From the cell containing the given text, extract its center point as (x, y) coordinate. 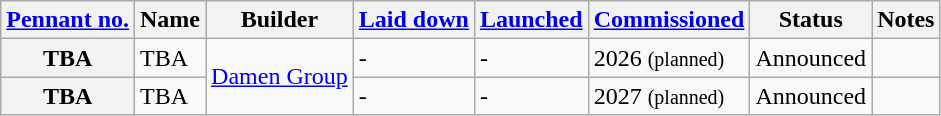
2027 (planned) (669, 96)
Damen Group (280, 77)
Notes (906, 20)
2026 (planned) (669, 58)
Commissioned (669, 20)
Status (811, 20)
Launched (531, 20)
Name (170, 20)
Laid down (414, 20)
Pennant no. (68, 20)
Builder (280, 20)
